Determine the [x, y] coordinate at the center of the cell enclosing the given text.  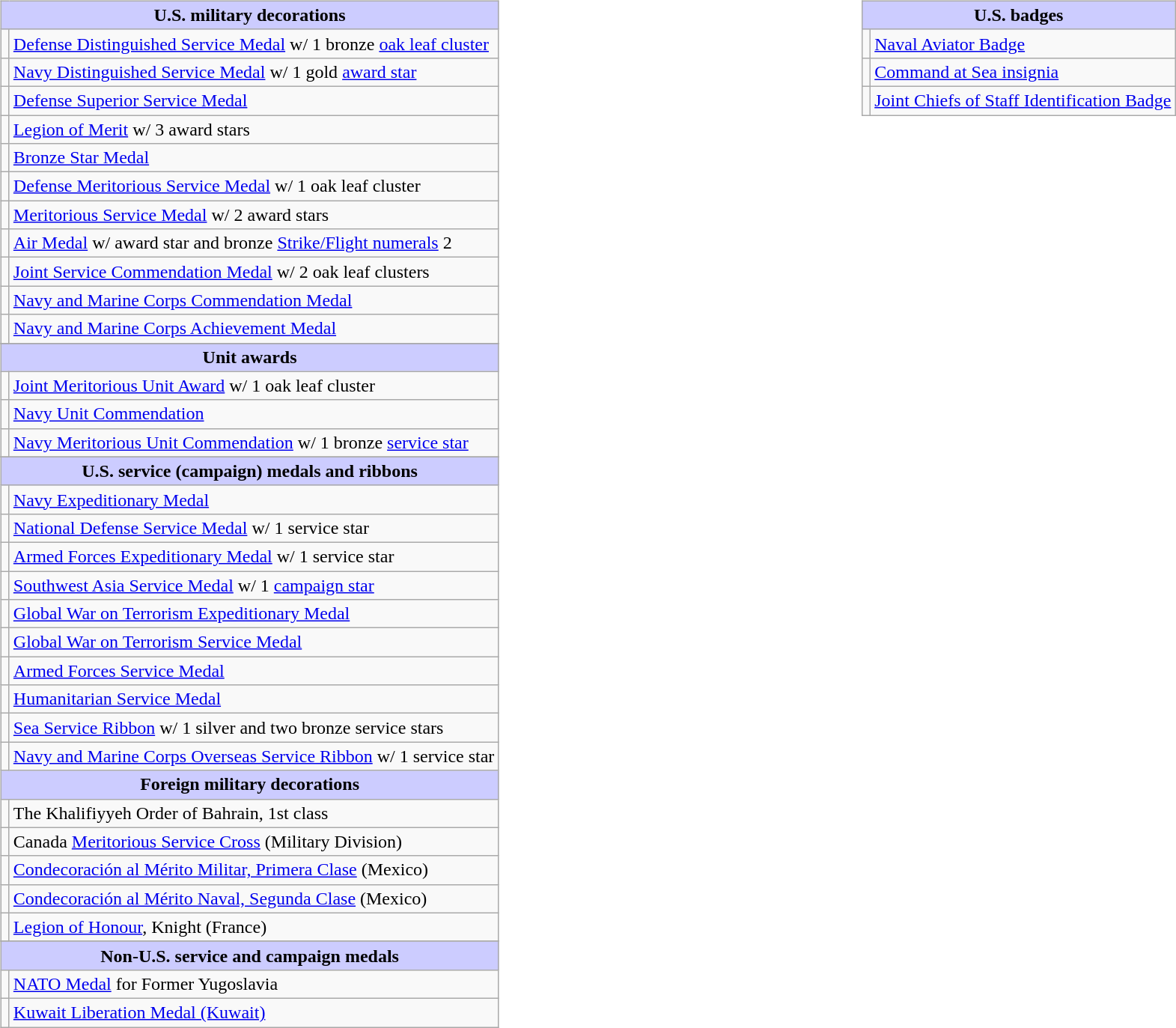
Canada Meritorious Service Cross (Military Division) [254, 842]
Foreign military decorations [250, 785]
National Defense Service Medal w/ 1 service star [254, 528]
Joint Chiefs of Staff Identification Badge [1023, 100]
Joint Service Commendation Medal w/ 2 oak leaf clusters [254, 272]
Joint Meritorious Unit Award w/ 1 oak leaf cluster [254, 386]
Navy Meritorious Unit Commendation w/ 1 bronze service star [254, 442]
Navy and Marine Corps Commendation Medal [254, 300]
Command at Sea insignia [1023, 72]
Kuwait Liberation Medal (Kuwait) [254, 1012]
Bronze Star Medal [254, 158]
Navy and Marine Corps Achievement Medal [254, 329]
The Khalifiyyeh Order of Bahrain, 1st class [254, 813]
Armed Forces Service Medal [254, 671]
Southwest Asia Service Medal w/ 1 campaign star [254, 585]
Condecoración al Mérito Naval, Segunda Clase (Mexico) [254, 898]
Navy Distinguished Service Medal w/ 1 gold award star [254, 72]
Navy Expeditionary Medal [254, 499]
Defense Distinguished Service Medal w/ 1 bronze oak leaf cluster [254, 43]
Unit awards [250, 357]
Legion of Merit w/ 3 award stars [254, 130]
Navy and Marine Corps Overseas Service Ribbon w/ 1 service star [254, 756]
Global War on Terrorism Service Medal [254, 642]
Sea Service Ribbon w/ 1 silver and two bronze service stars [254, 728]
Defense Meritorious Service Medal w/ 1 oak leaf cluster [254, 186]
Meritorious Service Medal w/ 2 award stars [254, 215]
U.S. military decorations [250, 15]
Air Medal w/ award star and bronze Strike/Flight numerals 2 [254, 243]
U.S. service (campaign) medals and ribbons [250, 471]
Condecoración al Mérito Militar, Primera Clase (Mexico) [254, 870]
NATO Medal for Former Yugoslavia [254, 984]
Global War on Terrorism Expeditionary Medal [254, 614]
Naval Aviator Badge [1023, 43]
Armed Forces Expeditionary Medal w/ 1 service star [254, 556]
Humanitarian Service Medal [254, 699]
U.S. badges [1019, 15]
Non-U.S. service and campaign medals [250, 955]
Navy Unit Commendation [254, 414]
Legion of Honour, Knight (France) [254, 927]
Defense Superior Service Medal [254, 100]
